For the text-containing cell, return its midpoint in [X, Y] coordinate format. 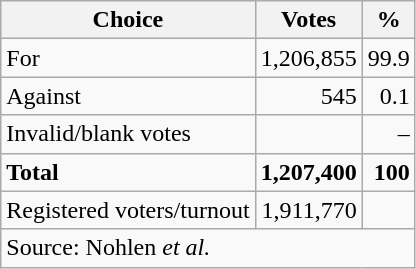
100 [388, 172]
Choice [128, 20]
% [388, 20]
– [388, 134]
545 [308, 96]
Invalid/blank votes [128, 134]
99.9 [388, 58]
Source: Nohlen et al. [208, 248]
1,206,855 [308, 58]
Registered voters/turnout [128, 210]
1,911,770 [308, 210]
Against [128, 96]
0.1 [388, 96]
1,207,400 [308, 172]
Votes [308, 20]
Total [128, 172]
For [128, 58]
